Determine the (X, Y) coordinate at the center of the cell enclosing the given text.  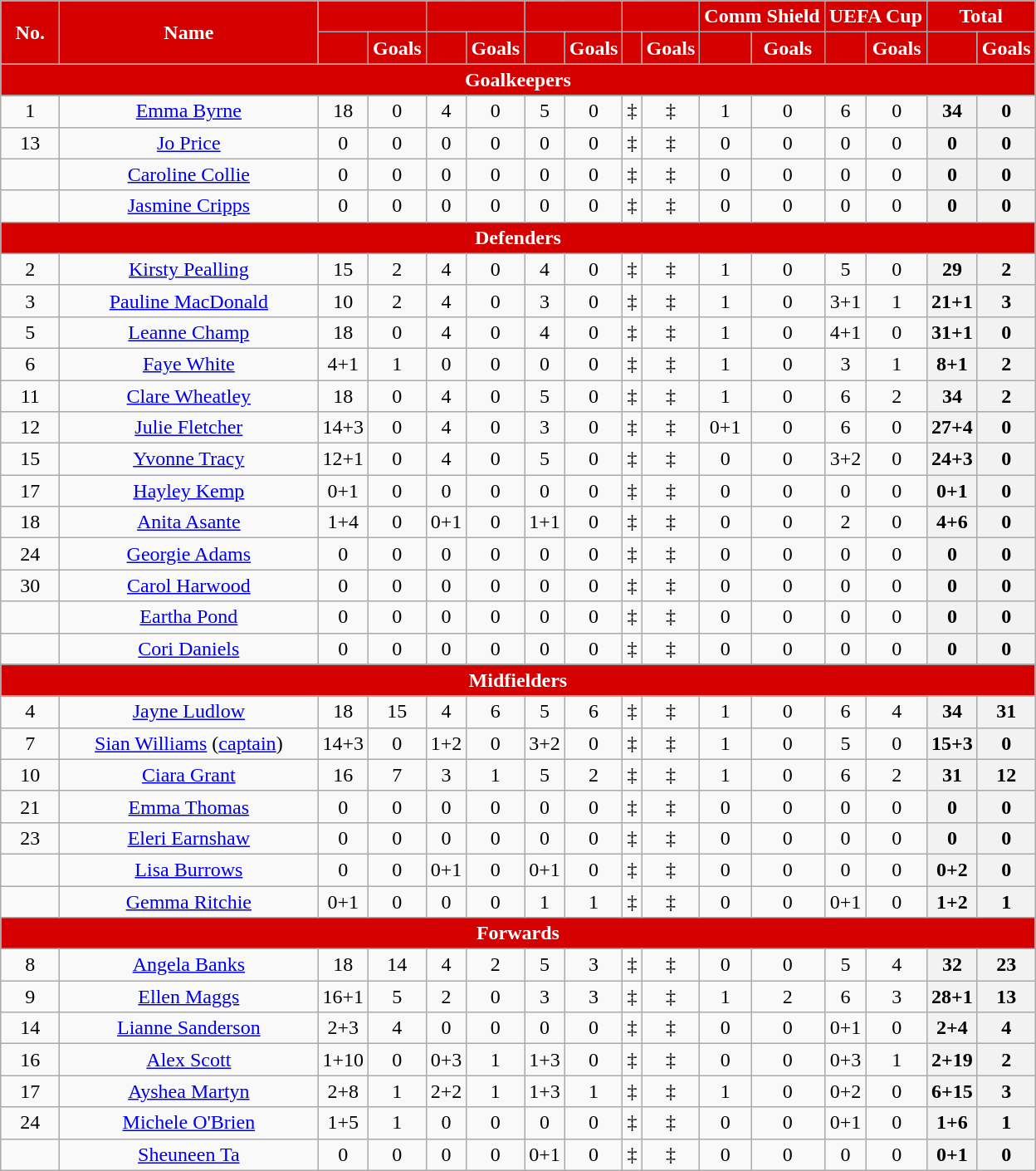
Faye White (189, 364)
Sheuneen Ta (189, 1154)
Lianne Sanderson (189, 1028)
Cori Daniels (189, 649)
15+3 (953, 743)
8 (30, 965)
Ayshea Martyn (189, 1091)
Total (981, 17)
9 (30, 997)
Michele O'Brien (189, 1123)
Leanne Champ (189, 332)
29 (953, 269)
4+6 (953, 522)
8+1 (953, 364)
Defenders (518, 238)
31+1 (953, 332)
1+4 (344, 522)
12+1 (344, 459)
No. (30, 32)
Goalkeepers (518, 80)
27+4 (953, 428)
Ellen Maggs (189, 997)
Alex Scott (189, 1060)
Caroline Collie (189, 174)
1+1 (545, 522)
Emma Byrne (189, 111)
Lisa Burrows (189, 870)
2+2 (447, 1091)
Eleri Earnshaw (189, 838)
Clare Wheatley (189, 396)
1+5 (344, 1123)
Julie Fletcher (189, 428)
11 (30, 396)
6+15 (953, 1091)
30 (30, 585)
Eartha Pond (189, 617)
21 (30, 806)
1+10 (344, 1060)
Kirsty Pealling (189, 269)
Sian Williams (captain) (189, 743)
Hayley Kemp (189, 491)
Emma Thomas (189, 806)
2+4 (953, 1028)
2+3 (344, 1028)
Forwards (518, 933)
3+1 (845, 301)
Georgie Adams (189, 554)
Jo Price (189, 143)
Anita Asante (189, 522)
Angela Banks (189, 965)
16+1 (344, 997)
Yvonne Tracy (189, 459)
Gemma Ritchie (189, 901)
Carol Harwood (189, 585)
Jasmine Cripps (189, 206)
Comm Shield (762, 17)
1+6 (953, 1123)
28+1 (953, 997)
Jayne Ludlow (189, 712)
2+8 (344, 1091)
2+19 (953, 1060)
21+1 (953, 301)
Midfielders (518, 680)
32 (953, 965)
UEFA Cup (875, 17)
24+3 (953, 459)
Pauline MacDonald (189, 301)
Name (189, 32)
Ciara Grant (189, 775)
